Search for the cell housing the specified text and yield its (X, Y) center coordinate. 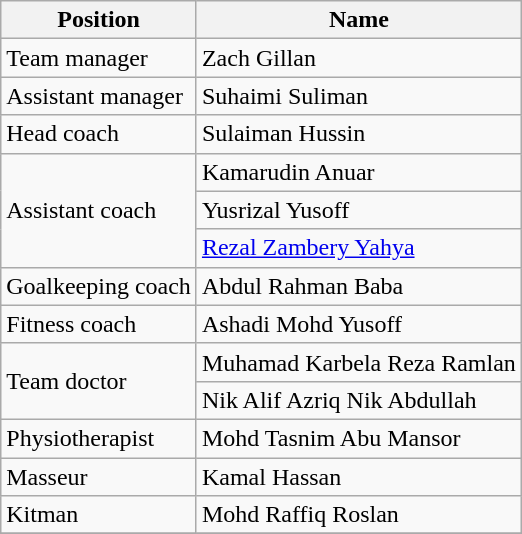
Assistant coach (99, 210)
Kamarudin Anuar (358, 172)
Team manager (99, 58)
Goalkeeping coach (99, 286)
Muhamad Karbela Reza Ramlan (358, 362)
Fitness coach (99, 324)
Sulaiman Hussin (358, 134)
Masseur (99, 477)
Kamal Hassan (358, 477)
Nik Alif Azriq Nik Abdullah (358, 400)
Suhaimi Suliman (358, 96)
Kitman (99, 515)
Mohd Tasnim Abu Mansor (358, 438)
Abdul Rahman Baba (358, 286)
Head coach (99, 134)
Position (99, 20)
Team doctor (99, 381)
Rezal Zambery Yahya (358, 248)
Assistant manager (99, 96)
Ashadi Mohd Yusoff (358, 324)
Physiotherapist (99, 438)
Mohd Raffiq Roslan (358, 515)
Name (358, 20)
Yusrizal Yusoff (358, 210)
Zach Gillan (358, 58)
